From the cell containing the given text, extract its center point as [x, y] coordinate. 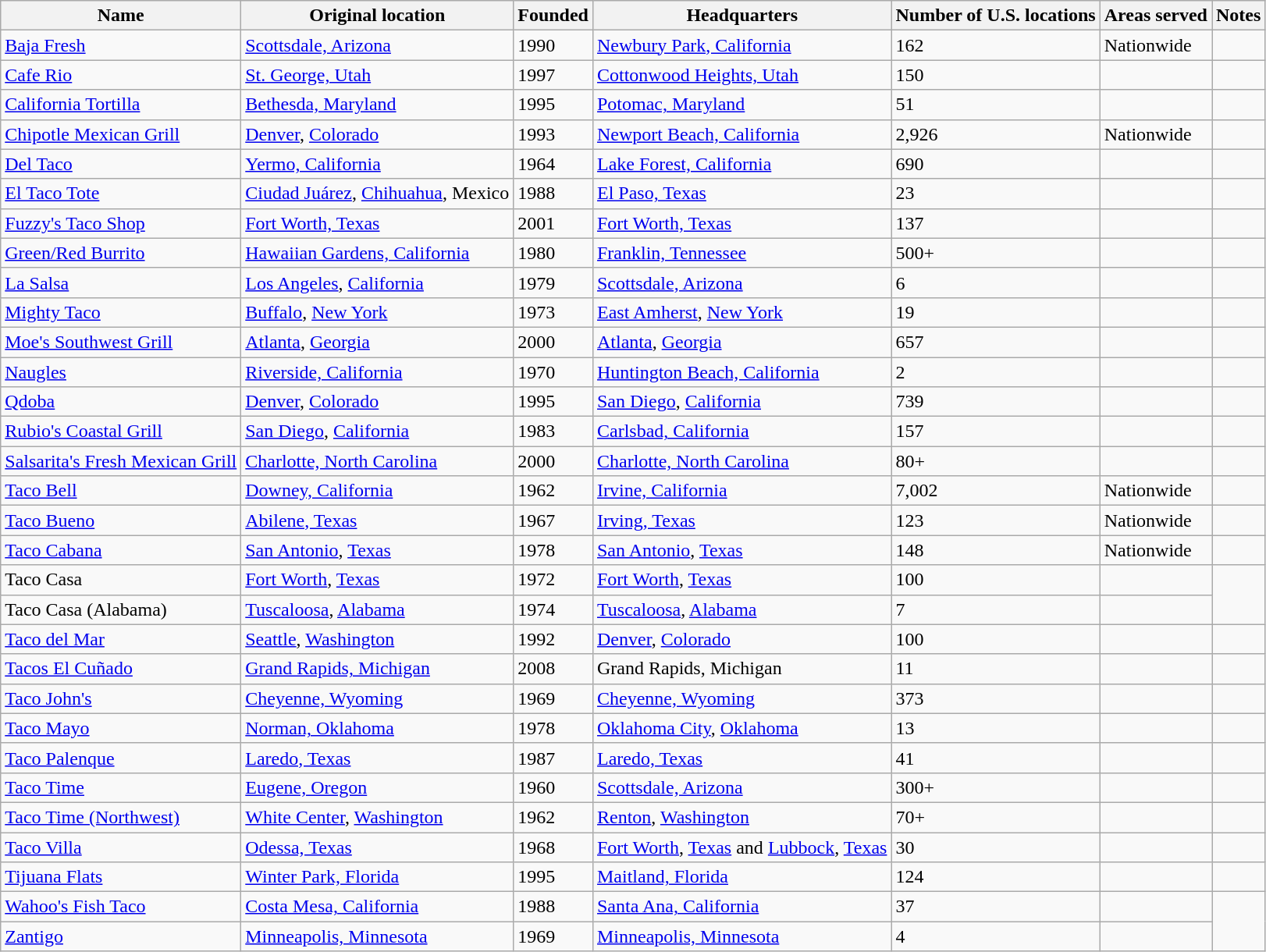
Fort Worth, Texas and Lubbock, Texas [741, 847]
162 [996, 45]
7,002 [996, 491]
500+ [996, 253]
Bethesda, Maryland [378, 105]
Abilene, Texas [378, 520]
373 [996, 698]
6 [996, 282]
300+ [996, 787]
23 [996, 194]
Original location [378, 16]
Irving, Texas [741, 520]
1973 [553, 312]
124 [996, 877]
2 [996, 372]
Mighty Taco [121, 312]
657 [996, 342]
51 [996, 105]
Taco Casa (Alabama) [121, 609]
11 [996, 669]
Newbury Park, California [741, 45]
Taco del Mar [121, 639]
White Center, Washington [378, 817]
739 [996, 402]
150 [996, 75]
1997 [553, 75]
7 [996, 609]
Eugene, Oregon [378, 787]
Taco John's [121, 698]
Hawaiian Gardens, California [378, 253]
80+ [996, 461]
Norman, Oklahoma [378, 728]
1979 [553, 282]
Carlsbad, California [741, 432]
1983 [553, 432]
Santa Ana, California [741, 907]
1967 [553, 520]
Costa Mesa, California [378, 907]
157 [996, 432]
2,926 [996, 134]
Taco Time (Northwest) [121, 817]
Yermo, California [378, 164]
Number of U.S. locations [996, 16]
148 [996, 550]
1964 [553, 164]
Riverside, California [378, 372]
Seattle, Washington [378, 639]
Tacos El Cuñado [121, 669]
St. George, Utah [378, 75]
1993 [553, 134]
Cafe Rio [121, 75]
Taco Bell [121, 491]
California Tortilla [121, 105]
Naugles [121, 372]
Buffalo, New York [378, 312]
Taco Mayo [121, 728]
1960 [553, 787]
Founded [553, 16]
Taco Villa [121, 847]
Winter Park, Florida [378, 877]
Franklin, Tennessee [741, 253]
El Taco Tote [121, 194]
Ciudad Juárez, Chihuahua, Mexico [378, 194]
Del Taco [121, 164]
Green/Red Burrito [121, 253]
Name [121, 16]
Zantigo [121, 936]
La Salsa [121, 282]
13 [996, 728]
Cottonwood Heights, Utah [741, 75]
El Paso, Texas [741, 194]
Lake Forest, California [741, 164]
41 [996, 758]
Tijuana Flats [121, 877]
Rubio's Coastal Grill [121, 432]
30 [996, 847]
2001 [553, 223]
690 [996, 164]
Taco Time [121, 787]
1974 [553, 609]
Odessa, Texas [378, 847]
37 [996, 907]
Potomac, Maryland [741, 105]
Taco Cabana [121, 550]
Baja Fresh [121, 45]
Los Angeles, California [378, 282]
137 [996, 223]
Moe's Southwest Grill [121, 342]
Areas served [1155, 16]
1992 [553, 639]
Newport Beach, California [741, 134]
Notes [1238, 16]
East Amherst, New York [741, 312]
1980 [553, 253]
70+ [996, 817]
1968 [553, 847]
2008 [553, 669]
Renton, Washington [741, 817]
1990 [553, 45]
Huntington Beach, California [741, 372]
19 [996, 312]
123 [996, 520]
Taco Palenque [121, 758]
Headquarters [741, 16]
Qdoba [121, 402]
Taco Bueno [121, 520]
4 [996, 936]
Taco Casa [121, 580]
Chipotle Mexican Grill [121, 134]
Irvine, California [741, 491]
Fuzzy's Taco Shop [121, 223]
1972 [553, 580]
1987 [553, 758]
Oklahoma City, Oklahoma [741, 728]
Salsarita's Fresh Mexican Grill [121, 461]
1970 [553, 372]
Downey, California [378, 491]
Wahoo's Fish Taco [121, 907]
Maitland, Florida [741, 877]
